Return (X, Y) of the center of cell containing provided text 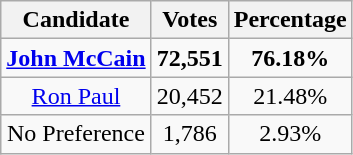
Candidate (76, 20)
76.18% (290, 58)
20,452 (190, 96)
No Preference (76, 134)
21.48% (290, 96)
Percentage (290, 20)
72,551 (190, 58)
John McCain (76, 58)
2.93% (290, 134)
1,786 (190, 134)
Ron Paul (76, 96)
Votes (190, 20)
